Locate the cell with the specified text and output its [X, Y] center coordinate. 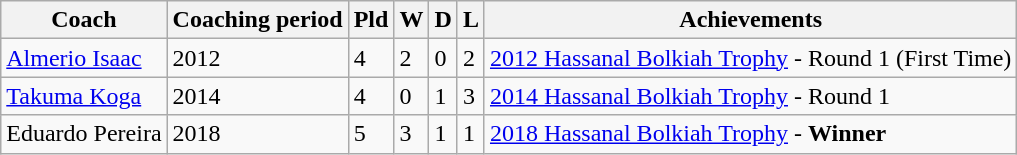
5 [371, 134]
2012 [258, 58]
2014 Hassanal Bolkiah Trophy - Round 1 [750, 96]
W [412, 20]
Almerio Isaac [84, 58]
Coach [84, 20]
Coaching period [258, 20]
Achievements [750, 20]
Pld [371, 20]
Takuma Koga [84, 96]
L [470, 20]
2014 [258, 96]
2018 Hassanal Bolkiah Trophy - Winner [750, 134]
2012 Hassanal Bolkiah Trophy - Round 1 (First Time) [750, 58]
Eduardo Pereira [84, 134]
D [443, 20]
2018 [258, 134]
